Return the (x, y) coordinate for the center point of the cell that contains the specified text.  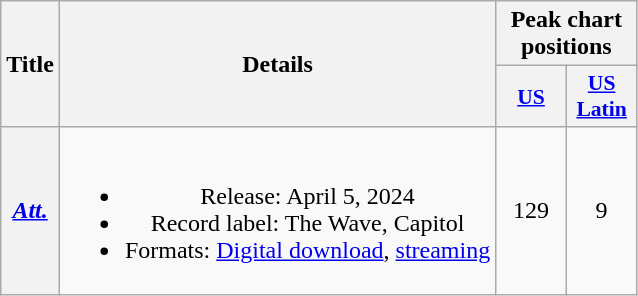
US (532, 96)
Release: April 5, 2024Record label: The Wave, CapitolFormats: Digital download, streaming (277, 210)
Title (30, 64)
Peak chart positions (566, 34)
9 (602, 210)
Att. (30, 210)
Details (277, 64)
129 (532, 210)
USLatin (602, 96)
